Output the (X, Y) coordinate of the center of the cell containing the given text.  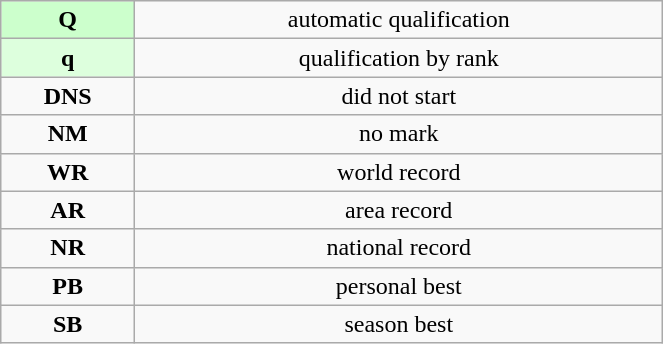
PB (68, 286)
automatic qualification (399, 20)
area record (399, 210)
AR (68, 210)
personal best (399, 286)
NR (68, 248)
SB (68, 324)
DNS (68, 96)
WR (68, 172)
Q (68, 20)
q (68, 58)
no mark (399, 134)
NM (68, 134)
season best (399, 324)
qualification by rank (399, 58)
world record (399, 172)
national record (399, 248)
did not start (399, 96)
